Capture the cell that displays the provided text and extract its (X, Y) central coordinate. 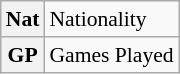
Nat (23, 19)
Games Played (111, 55)
GP (23, 55)
Nationality (111, 19)
